Extract the [x, y] coordinate from the center of the cell holding the provided text.  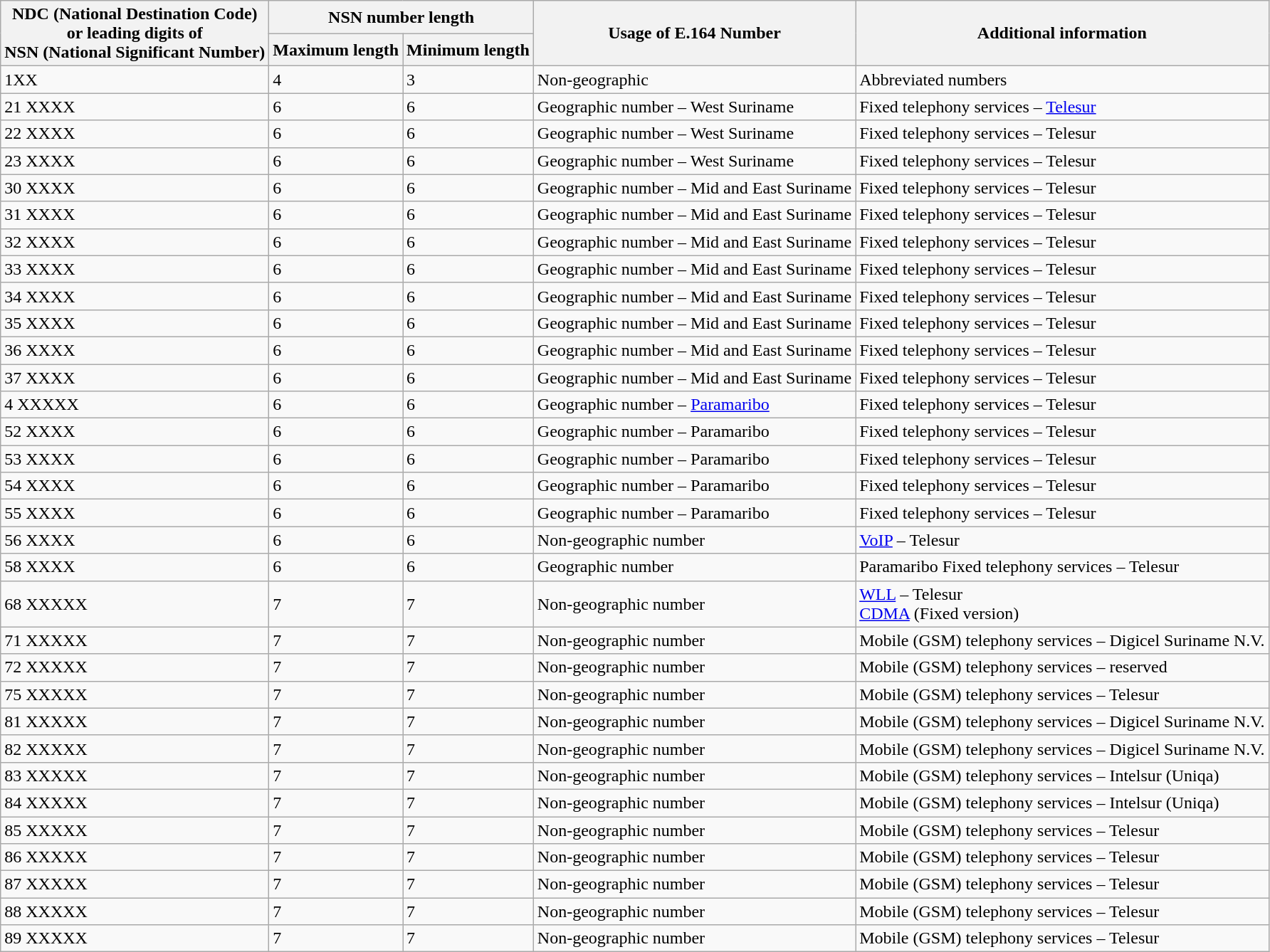
21 XXXX [135, 107]
Abbreviated numbers [1062, 80]
4 [336, 80]
Mobile (GSM) telephony services – reserved [1062, 667]
85 XXXXX [135, 830]
58 XXXX [135, 567]
WLL – TelesurCDMA (Fixed version) [1062, 603]
33 XXXX [135, 269]
32 XXXX [135, 242]
3 [468, 80]
Maximum length [336, 50]
4 XXXXX [135, 405]
75 XXXXX [135, 694]
Non-geographic [694, 80]
36 XXXX [135, 350]
23 XXXX [135, 161]
83 XXXXX [135, 776]
31 XXXX [135, 215]
30 XXXX [135, 188]
87 XXXXX [135, 884]
NDC (National Destination Code)or leading digits ofNSN (National Significant Number) [135, 33]
56 XXXX [135, 540]
68 XXXXX [135, 603]
Additional information [1062, 33]
89 XXXXX [135, 938]
71 XXXXX [135, 640]
55 XXXX [135, 513]
37 XXXX [135, 378]
35 XXXX [135, 323]
82 XXXXX [135, 749]
81 XXXXX [135, 721]
52 XXXX [135, 432]
54 XXXX [135, 486]
Usage of E.164 Number [694, 33]
Geographic number [694, 567]
86 XXXXX [135, 857]
22 XXXX [135, 134]
VoIP – Telesur [1062, 540]
Paramaribo Fixed telephony services – Telesur [1062, 567]
72 XXXXX [135, 667]
84 XXXXX [135, 803]
1XX [135, 80]
Minimum length [468, 50]
53 XXXX [135, 459]
34 XXXX [135, 296]
88 XXXXX [135, 911]
NSN number length [402, 17]
